Locate the cell with the specified text and output its [x, y] center coordinate. 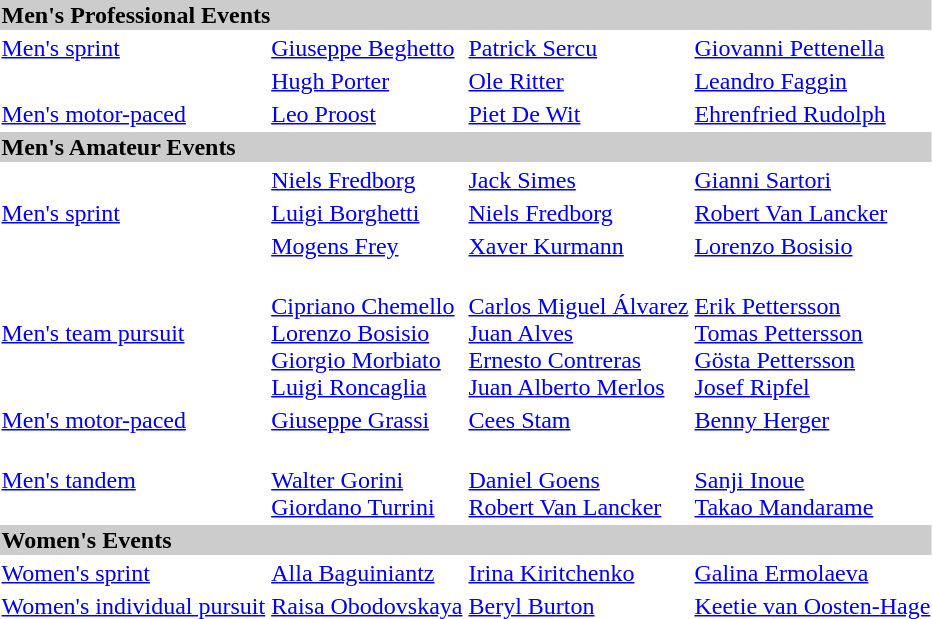
Sanji Inoue Takao Mandarame [812, 480]
Men's tandem [134, 480]
Men's team pursuit [134, 333]
Women's Events [466, 540]
Jack Simes [578, 180]
Galina Ermolaeva [812, 573]
Luigi Borghetti [367, 213]
Hugh Porter [367, 81]
Xaver Kurmann [578, 246]
Daniel GoensRobert Van Lancker [578, 480]
Men's Professional Events [466, 15]
Benny Herger [812, 420]
Patrick Sercu [578, 48]
Erik Pettersson Tomas Pettersson Gösta Pettersson Josef Ripfel [812, 333]
Ehrenfried Rudolph [812, 114]
Cees Stam [578, 420]
Men's Amateur Events [466, 147]
Lorenzo Bosisio [812, 246]
Walter Gorini Giordano Turrini [367, 480]
Robert Van Lancker [812, 213]
Leo Proost [367, 114]
Irina Kiritchenko [578, 573]
Giuseppe Beghetto [367, 48]
Women's sprint [134, 573]
Ole Ritter [578, 81]
Cipriano Chemello Lorenzo Bosisio Giorgio Morbiato Luigi Roncaglia [367, 333]
Gianni Sartori [812, 180]
Alla Baguiniantz [367, 573]
Piet De Wit [578, 114]
Mogens Frey [367, 246]
Leandro Faggin [812, 81]
Giovanni Pettenella [812, 48]
Giuseppe Grassi [367, 420]
Carlos Miguel Álvarez Juan Alves Ernesto Contreras Juan Alberto Merlos [578, 333]
